Extract the (X, Y) coordinate from the center of the cell holding the provided text.  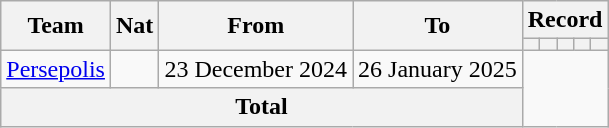
To (438, 26)
23 December 2024 (256, 69)
Total (262, 107)
26 January 2025 (438, 69)
From (256, 26)
Record (565, 20)
Nat (134, 26)
Team (56, 26)
Persepolis (56, 69)
